Capture the cell that displays the provided text and extract its [X, Y] central coordinate. 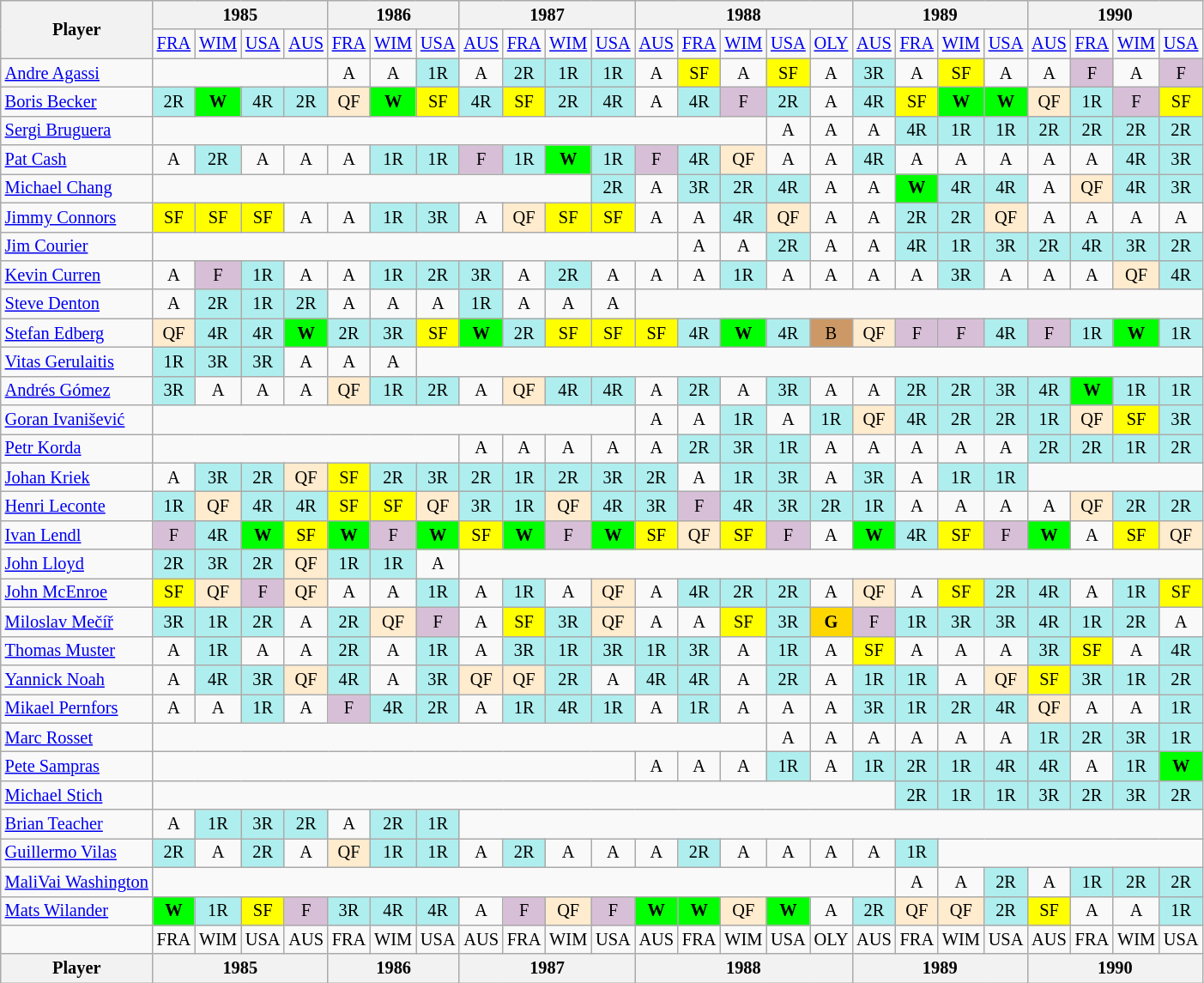
MaliVai Washington [77, 882]
Yannick Noah [77, 679]
Kevin Curren [77, 275]
John McEnroe [77, 592]
John Lloyd [77, 564]
Brian Teacher [77, 824]
Andre Agassi [77, 73]
Michael Stich [77, 795]
Michael Chang [77, 188]
B [832, 333]
Boris Becker [77, 101]
Johan Kriek [77, 477]
Goran Ivanišević [77, 420]
Henri Leconte [77, 506]
Andrés Gómez [77, 391]
Thomas Muster [77, 651]
Guillermo Vilas [77, 853]
Stefan Edberg [77, 333]
Petr Korda [77, 448]
Steve Denton [77, 304]
Miloslav Mečíř [77, 622]
Mats Wilander [77, 911]
Jim Courier [77, 246]
Vitas Gerulaitis [77, 361]
Mikael Pernfors [77, 708]
Ivan Lendl [77, 535]
Pete Sampras [77, 766]
Marc Rosset [77, 737]
G [832, 622]
Pat Cash [77, 160]
Sergi Bruguera [77, 130]
Jimmy Connors [77, 217]
